Scan for the cell matching the given text and deliver its (x, y) coordinate at center. 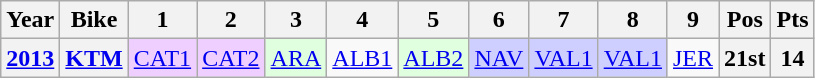
5 (434, 20)
6 (499, 20)
KTM (94, 58)
2013 (30, 58)
7 (564, 20)
CAT1 (162, 58)
9 (692, 20)
Pos (745, 20)
NAV (499, 58)
ALB1 (362, 58)
21st (745, 58)
4 (362, 20)
Pts (792, 20)
ARA (296, 58)
CAT2 (231, 58)
1 (162, 20)
JER (692, 58)
14 (792, 58)
Bike (94, 20)
2 (231, 20)
3 (296, 20)
Year (30, 20)
8 (632, 20)
ALB2 (434, 58)
